Identify which cell holds the provided text, then report its (X, Y) central coordinate. 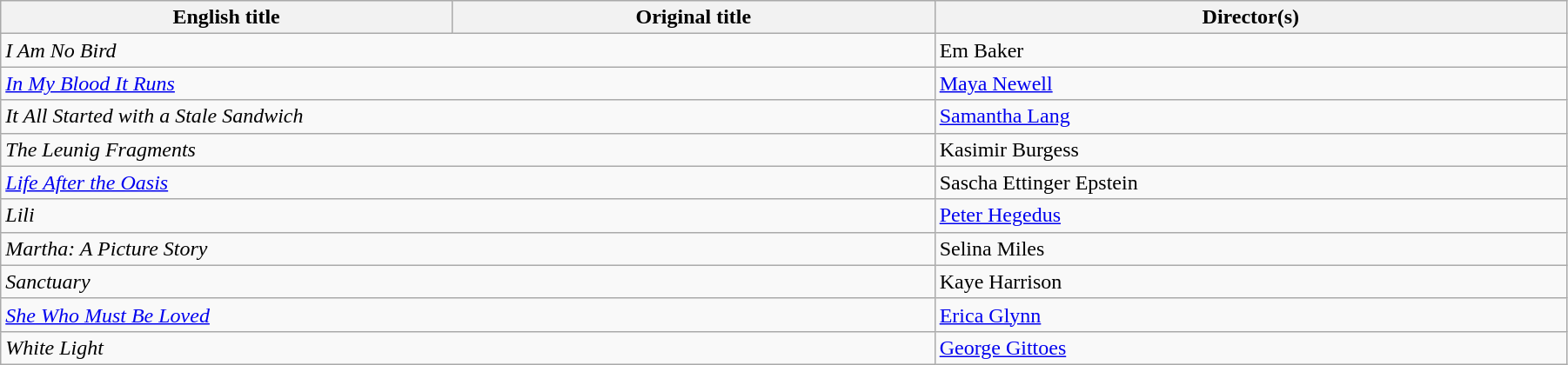
The Leunig Fragments (468, 149)
Selina Miles (1250, 249)
Original title (693, 17)
She Who Must Be Loved (468, 315)
Maya Newell (1250, 83)
In My Blood It Runs (468, 83)
Sanctuary (468, 282)
English title (226, 17)
Samantha Lang (1250, 116)
Kaye Harrison (1250, 282)
Lili (468, 216)
I Am No Bird (468, 50)
George Gittoes (1250, 348)
Martha: A Picture Story (468, 249)
Peter Hegedus (1250, 216)
Em Baker (1250, 50)
Kasimir Burgess (1250, 149)
It All Started with a Stale Sandwich (468, 116)
Life After the Oasis (468, 182)
Sascha Ettinger Epstein (1250, 182)
Director(s) (1250, 17)
White Light (468, 348)
Erica Glynn (1250, 315)
